Pinpoint the cell where the given text exists, returning its (X, Y) midpoint coordinate. 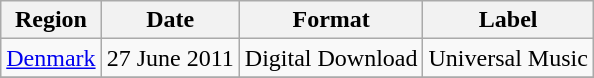
Region (51, 20)
Denmark (51, 58)
Label (508, 20)
Universal Music (508, 58)
27 June 2011 (170, 58)
Digital Download (331, 58)
Date (170, 20)
Format (331, 20)
